Output the [X, Y] coordinate of the center of the cell containing the given text.  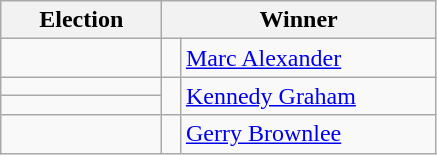
Winner [299, 20]
Kennedy Graham [308, 96]
Marc Alexander [308, 58]
Gerry Brownlee [308, 134]
Election [82, 20]
